Pinpoint the cell where the given text exists, returning its [x, y] midpoint coordinate. 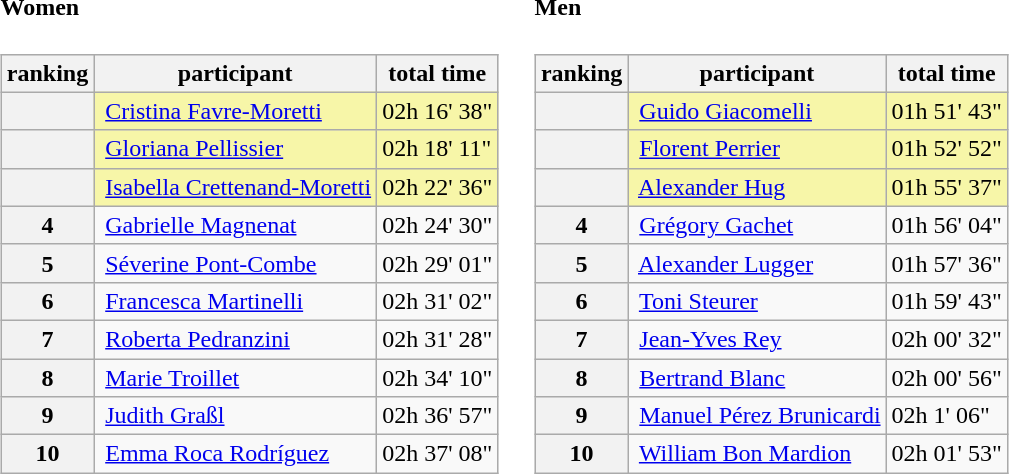
Florent Perrier [757, 149]
02h 37' 08" [438, 454]
01h 56' 04" [946, 225]
William Bon Mardion [757, 454]
01h 51' 43" [946, 111]
02h 22' 36" [438, 187]
02h 01' 53" [946, 454]
Gloriana Pellissier [236, 149]
Isabella Crettenand-Moretti [236, 187]
Alexander Lugger [757, 263]
Jean-Yves Rey [757, 339]
01h 52' 52" [946, 149]
02h 24' 30" [438, 225]
Manuel Pérez Brunicardi [757, 416]
02h 31' 02" [438, 301]
Séverine Pont-Combe [236, 263]
Emma Roca Rodríguez [236, 454]
02h 16' 38" [438, 111]
02h 29' 01" [438, 263]
01h 59' 43" [946, 301]
Toni Steurer [757, 301]
02h 34' 10" [438, 378]
Judith Graßl [236, 416]
Bertrand Blanc [757, 378]
01h 55' 37" [946, 187]
Roberta Pedranzini [236, 339]
Marie Troillet [236, 378]
02h 31' 28" [438, 339]
Francesca Martinelli [236, 301]
02h 36' 57" [438, 416]
Cristina Favre-Moretti [236, 111]
Guido Giacomelli [757, 111]
Gabrielle Magnenat [236, 225]
02h 00' 56" [946, 378]
02h 00' 32" [946, 339]
Grégory Gachet [757, 225]
Alexander Hug [757, 187]
01h 57' 36" [946, 263]
02h 18' 11" [438, 149]
02h 1' 06" [946, 416]
